Scan for the cell matching the given text and deliver its (X, Y) coordinate at center. 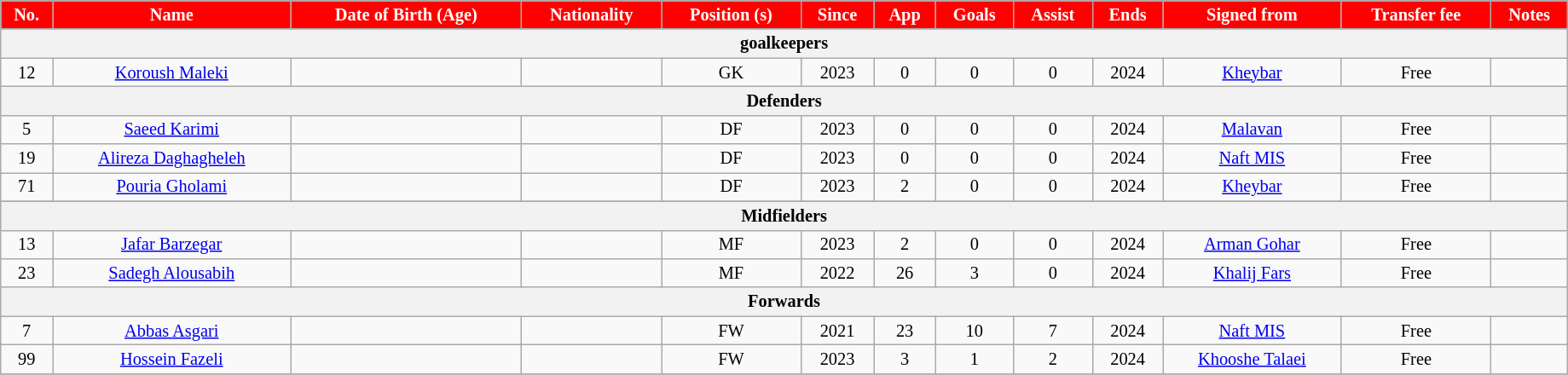
Khalij Fars (1252, 273)
Abbas Asgari (172, 331)
Alireza Daghagheleh (172, 159)
goalkeepers (784, 43)
Name (172, 14)
Pouria Gholami (172, 187)
10 (974, 331)
GK (732, 72)
12 (27, 72)
Malavan (1252, 130)
Arman Gohar (1252, 245)
App (905, 14)
Defenders (784, 101)
Signed from (1252, 14)
Nationality (592, 14)
26 (905, 273)
Assist (1052, 14)
71 (27, 187)
2022 (837, 273)
2021 (837, 331)
99 (27, 359)
Since (837, 14)
Notes (1530, 14)
Sadegh Alousabih (172, 273)
Position (s) (732, 14)
Transfer fee (1416, 14)
No. (27, 14)
Midfielders (784, 216)
Forwards (784, 302)
13 (27, 245)
Jafar Barzegar (172, 245)
Goals (974, 14)
5 (27, 130)
Hossein Fazeli (172, 359)
Date of Birth (Age) (406, 14)
Khooshe Talaei (1252, 359)
1 (974, 359)
19 (27, 159)
Saeed Karimi (172, 130)
Ends (1127, 14)
Koroush Maleki (172, 72)
